Locate the cell with the specified text and output its (X, Y) center coordinate. 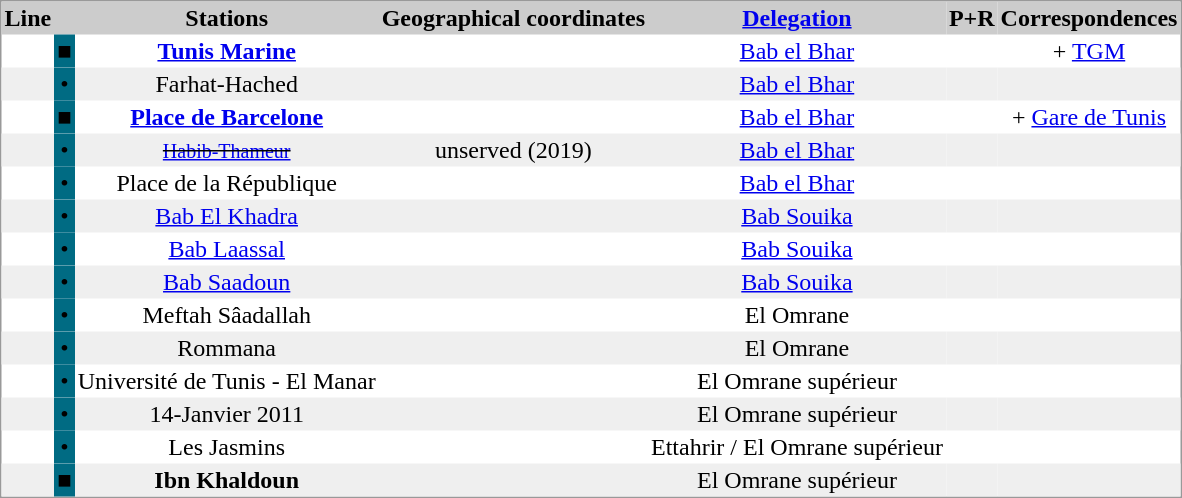
+ TGM (1090, 50)
Farhat-Hached (227, 84)
Bab Saadoun (227, 282)
Delegation (797, 18)
P+R (972, 18)
Line (28, 18)
Stations (227, 18)
Ibn Khaldoun (227, 480)
Meftah Sâadallah (227, 314)
Correspondences (1090, 18)
Ettahrir / El Omrane supérieur (797, 446)
+ Gare de Tunis (1090, 116)
Habib-Thameur (227, 150)
14-Janvier 2011 (227, 414)
Bab El Khadra (227, 216)
Bab Laassal (227, 248)
unserved (2019) (514, 150)
Place de Barcelone (227, 116)
Tunis Marine (227, 50)
Geographical coordinates (514, 18)
Place de la République (227, 182)
Les Jasmins (227, 446)
Université de Tunis - El Manar (227, 380)
Rommana (227, 348)
